Scan for the cell matching the given text and deliver its [x, y] coordinate at center. 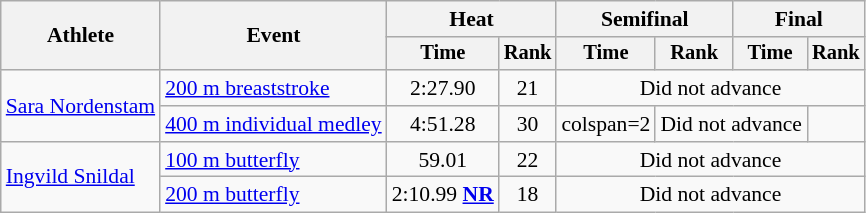
Final [799, 19]
4:51.28 [443, 124]
colspan=2 [606, 124]
2:10.99 NR [443, 195]
2:27.90 [443, 88]
200 m butterfly [274, 195]
Sara Nordenstam [80, 106]
Event [274, 36]
21 [528, 88]
400 m individual medley [274, 124]
59.01 [443, 160]
Ingvild Snildal [80, 178]
200 m breaststroke [274, 88]
30 [528, 124]
Athlete [80, 36]
Heat [472, 19]
22 [528, 160]
18 [528, 195]
Semifinal [644, 19]
100 m butterfly [274, 160]
